Identify which cell holds the provided text, then report its [x, y] central coordinate. 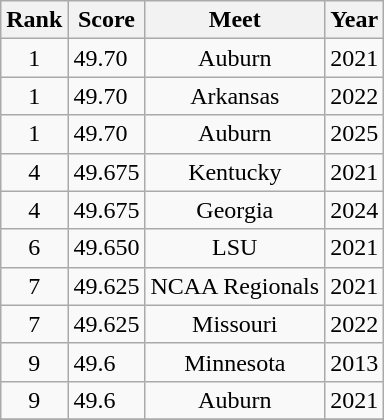
Meet [235, 20]
Georgia [235, 210]
Kentucky [235, 172]
Arkansas [235, 96]
Minnesota [235, 362]
Rank [34, 20]
2024 [354, 210]
Score [106, 20]
2013 [354, 362]
6 [34, 248]
49.650 [106, 248]
Missouri [235, 324]
NCAA Regionals [235, 286]
LSU [235, 248]
Year [354, 20]
2025 [354, 134]
